Return [X, Y] of the center of cell containing provided text 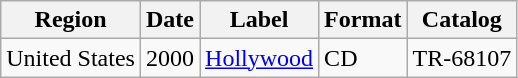
United States [71, 58]
2000 [170, 58]
CD [363, 58]
Hollywood [260, 58]
TR-68107 [462, 58]
Date [170, 20]
Region [71, 20]
Label [260, 20]
Catalog [462, 20]
Format [363, 20]
